Find where the given text appears and provide that cell's center as (X, Y) coordinate. 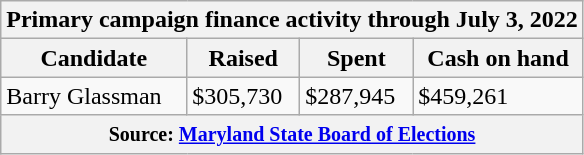
$287,945 (356, 96)
Primary campaign finance activity through July 3, 2022 (292, 20)
$305,730 (244, 96)
Candidate (94, 58)
Cash on hand (498, 58)
Spent (356, 58)
$459,261 (498, 96)
Raised (244, 58)
Barry Glassman (94, 96)
Source: Maryland State Board of Elections (292, 134)
